Provide the (X, Y) coordinate of the cell's center where the given text is located.  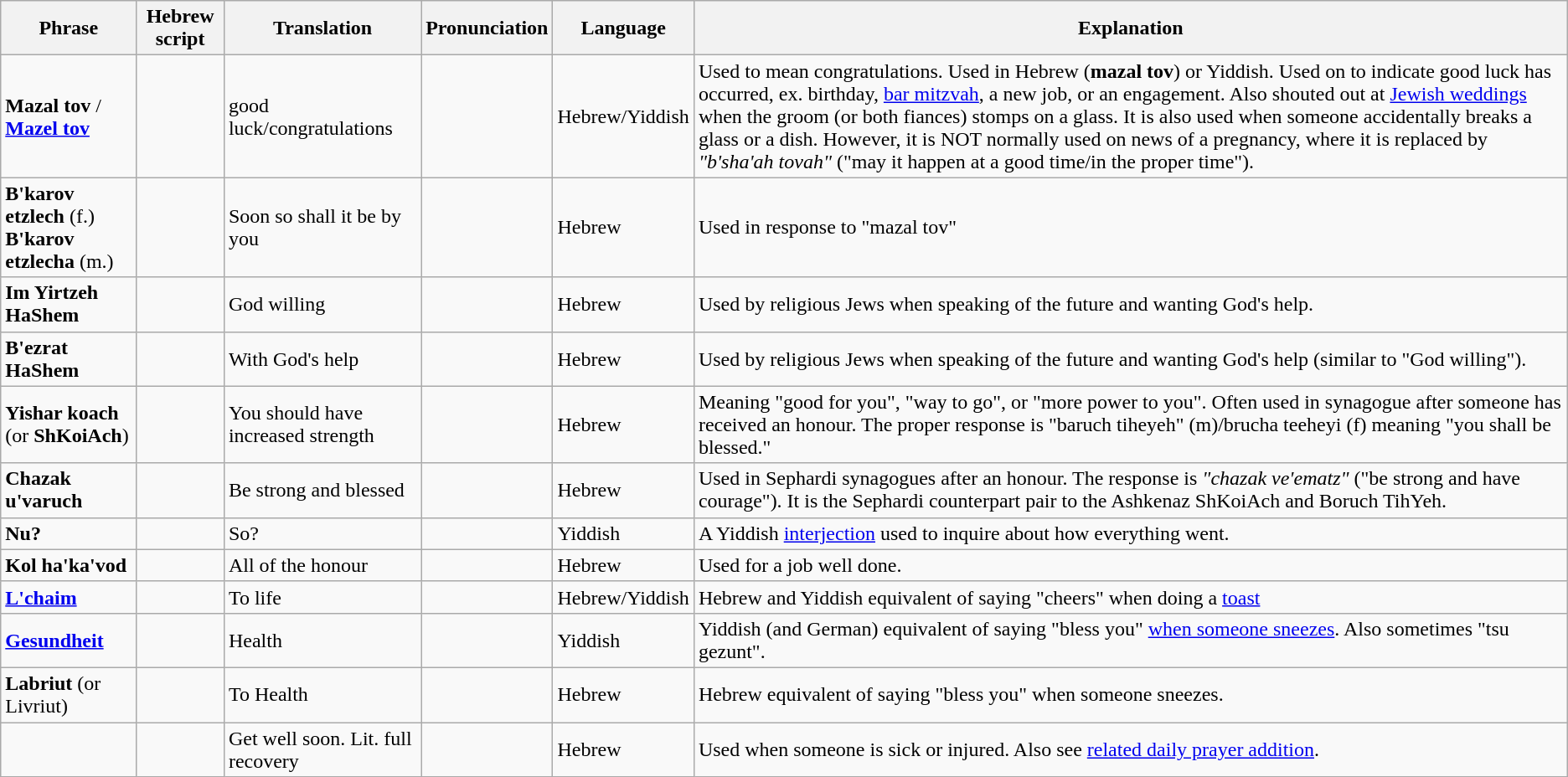
Soon so shall it be by you (322, 228)
Nu? (69, 533)
Language (623, 28)
Hebrew script (181, 28)
A Yiddish interjection used to inquire about how everything went. (1131, 533)
You should have increased strength (322, 425)
L'chaim (69, 597)
Explanation (1131, 28)
Hebrew equivalent of saying "bless you" when someone sneezes. (1131, 695)
Used by religious Jews when speaking of the future and wanting God's help (similar to "God willing"). (1131, 358)
Used in response to "mazal tov" (1131, 228)
Kol ha'ka'vod (69, 565)
Pronunciation (487, 28)
Im Yirtzeh HaShem (69, 305)
God willing (322, 305)
To life (322, 597)
Used for a job well done. (1131, 565)
Hebrew and Yiddish equivalent of saying "cheers" when doing a toast (1131, 597)
All of the honour (322, 565)
B'ezrat HaShem (69, 358)
Gesundheit (69, 640)
Get well soon. Lit. full recovery (322, 749)
So? (322, 533)
B'karov etzlech (f.)B'karov etzlecha (m.) (69, 228)
Chazak u'varuch (69, 491)
With God's help (322, 358)
good luck/congratulations (322, 116)
To Health (322, 695)
Yiddish (and German) equivalent of saying "bless you" when someone sneezes. Also sometimes "tsu gezunt". (1131, 640)
Labriut (or Livriut) (69, 695)
Used by religious Jews when speaking of the future and wanting God's help. (1131, 305)
Translation (322, 28)
Be strong and blessed (322, 491)
Yishar koach (or ShKoiAch) (69, 425)
Mazal tov / Mazel tov (69, 116)
Health (322, 640)
Phrase (69, 28)
Used when someone is sick or injured. Also see related daily prayer addition. (1131, 749)
